Identify which cell holds the provided text, then report its (x, y) central coordinate. 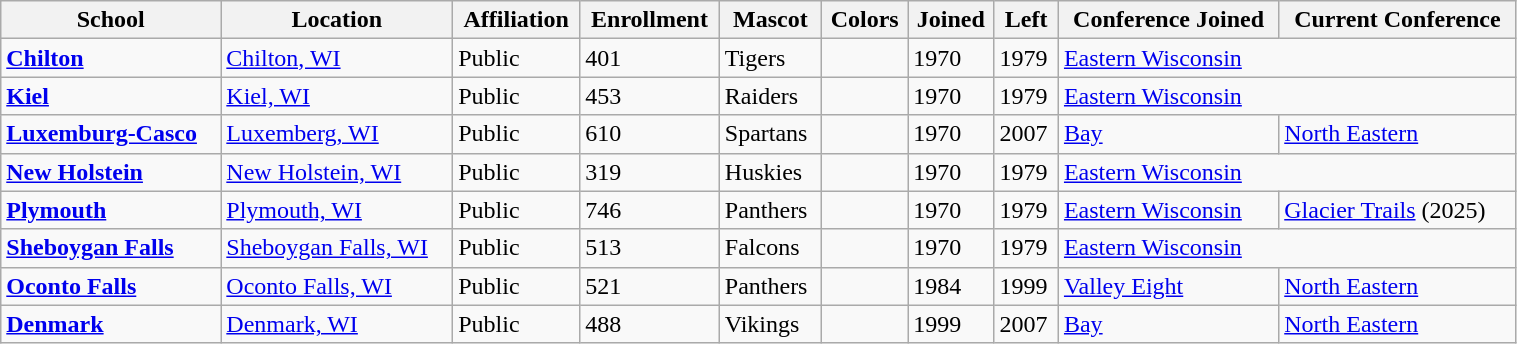
Plymouth (111, 210)
Huskies (770, 172)
Luxemburg-Casco (111, 134)
Denmark (111, 324)
Colors (865, 20)
Chilton (111, 58)
521 (650, 286)
Conference Joined (1168, 20)
Kiel, WI (337, 96)
Affiliation (516, 20)
Enrollment (650, 20)
Oconto Falls (111, 286)
Location (337, 20)
Falcons (770, 248)
Kiel (111, 96)
453 (650, 96)
Current Conference (1398, 20)
Mascot (770, 20)
Oconto Falls, WI (337, 286)
488 (650, 324)
401 (650, 58)
Luxemberg, WI (337, 134)
Sheboygan Falls, WI (337, 248)
Sheboygan Falls (111, 248)
Spartans (770, 134)
Glacier Trails (2025) (1398, 210)
319 (650, 172)
New Holstein (111, 172)
746 (650, 210)
Raiders (770, 96)
Left (1026, 20)
513 (650, 248)
Joined (951, 20)
Denmark, WI (337, 324)
Tigers (770, 58)
Chilton, WI (337, 58)
1984 (951, 286)
610 (650, 134)
Vikings (770, 324)
School (111, 20)
Valley Eight (1168, 286)
New Holstein, WI (337, 172)
Plymouth, WI (337, 210)
